Detect which cell encompasses the target text, then output its [X, Y] center coordinate. 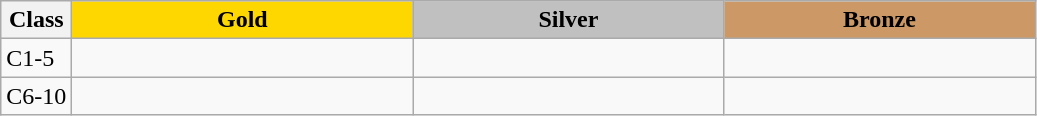
C1-5 [36, 58]
Silver [568, 20]
Bronze [880, 20]
Class [36, 20]
C6-10 [36, 96]
Gold [242, 20]
